Detect which cell encompasses the target text, then output its (x, y) center coordinate. 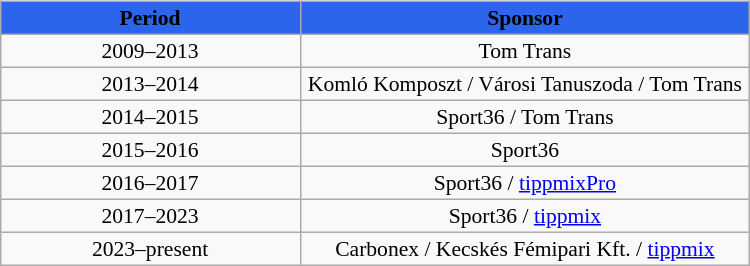
2014–2015 (150, 116)
Sport36 / Tom Trans (525, 116)
2013–2014 (150, 84)
Carbonex / Kecskés Fémipari Kft. / tippmix (525, 248)
Period (150, 18)
Sport36 (525, 150)
Tom Trans (525, 50)
2023–present (150, 248)
2015–2016 (150, 150)
Sport36 / tippmix (525, 216)
Sport36 / tippmixPro (525, 182)
2016–2017 (150, 182)
Sponsor (525, 18)
2017–2023 (150, 216)
2009–2013 (150, 50)
Komló Komposzt / Városi Tanuszoda / Tom Trans (525, 84)
